For the text-containing cell, return its midpoint in [x, y] coordinate format. 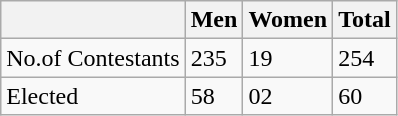
Men [214, 20]
Elected [93, 96]
19 [288, 58]
Total [365, 20]
58 [214, 96]
60 [365, 96]
No.of Contestants [93, 58]
235 [214, 58]
Women [288, 20]
02 [288, 96]
254 [365, 58]
